Scan for the cell matching the given text and deliver its (x, y) coordinate at center. 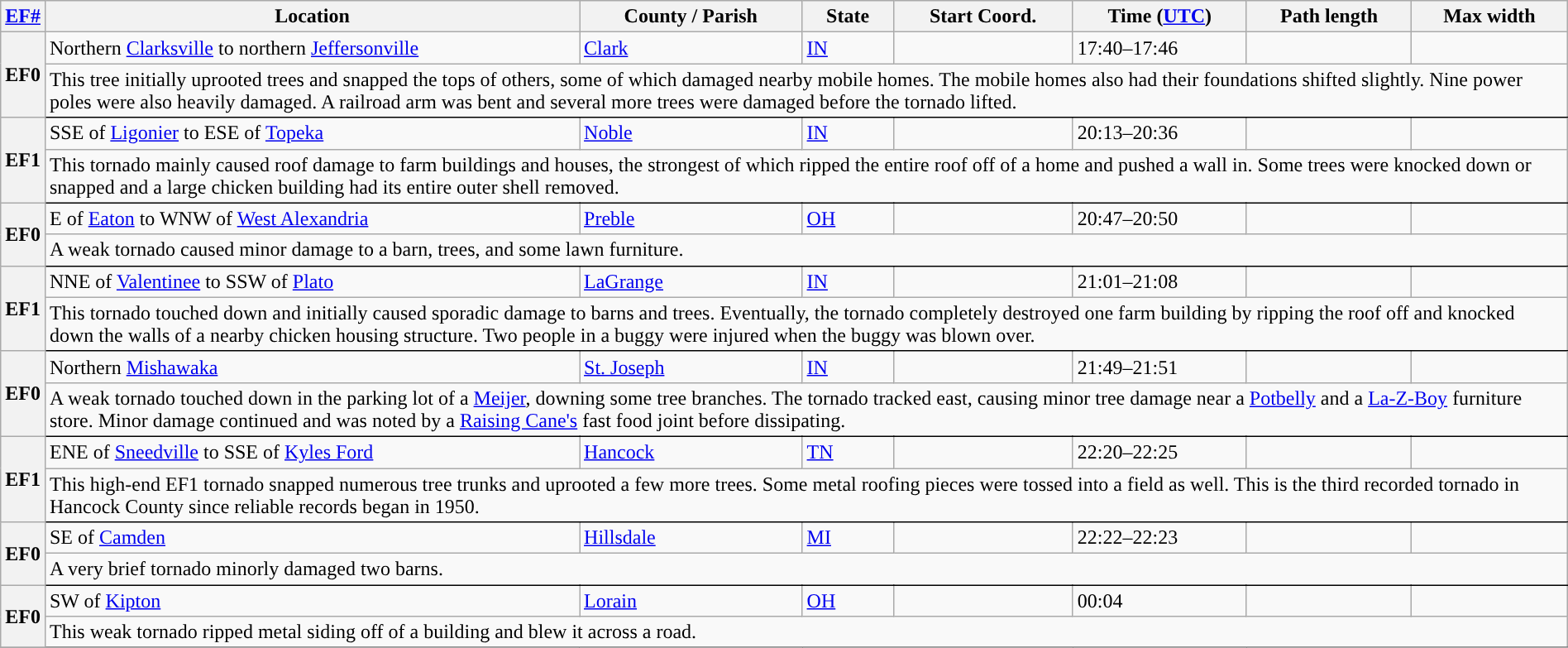
Northern Mishawaka (312, 367)
Max width (1490, 17)
State (848, 17)
A weak tornado caused minor damage to a barn, trees, and some lawn furniture. (806, 250)
ENE of Sneedville to SSE of Kyles Ford (312, 452)
Northern Clarksville to northern Jeffersonville (312, 48)
Time (UTC) (1159, 17)
Path length (1328, 17)
00:04 (1159, 601)
County / Parish (691, 17)
Lorain (691, 601)
20:13–20:36 (1159, 133)
This weak tornado ripped metal siding off of a building and blew it across a road. (806, 632)
22:22–22:23 (1159, 538)
Hancock (691, 452)
St. Joseph (691, 367)
NNE of Valentinee to SSW of Plato (312, 281)
Start Coord. (982, 17)
MI (848, 538)
Noble (691, 133)
SW of Kipton (312, 601)
A very brief tornado minorly damaged two barns. (806, 569)
Clark (691, 48)
17:40–17:46 (1159, 48)
21:49–21:51 (1159, 367)
EF# (23, 17)
22:20–22:25 (1159, 452)
SSE of Ligonier to ESE of Topeka (312, 133)
20:47–20:50 (1159, 218)
Preble (691, 218)
E of Eaton to WNW of West Alexandria (312, 218)
21:01–21:08 (1159, 281)
SE of Camden (312, 538)
LaGrange (691, 281)
Location (312, 17)
TN (848, 452)
Hillsdale (691, 538)
